Capture the cell that displays the provided text and extract its [X, Y] central coordinate. 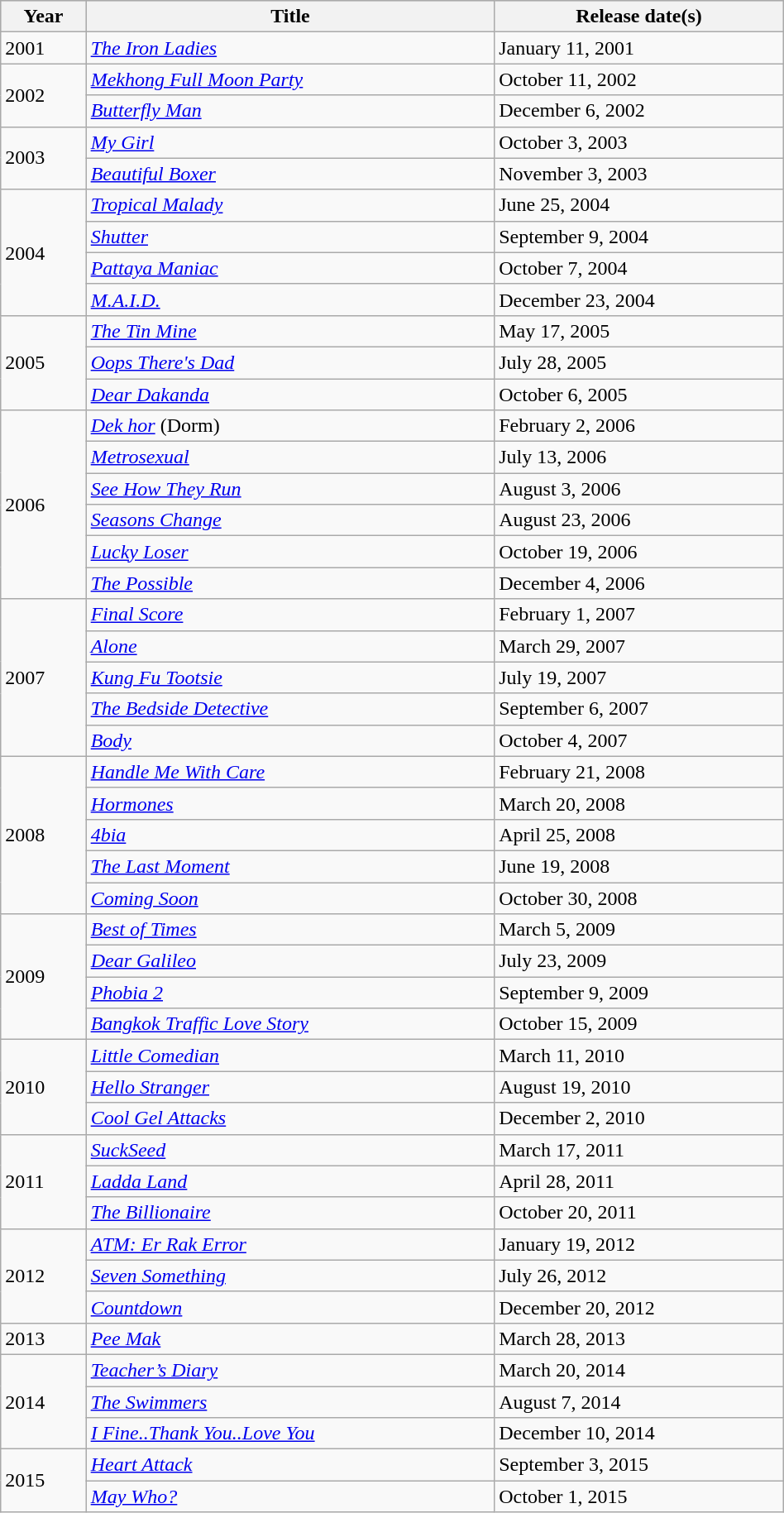
The Billionaire [290, 1213]
Pee Mak [290, 1338]
October 4, 2007 [639, 740]
2009 [43, 977]
Mekhong Full Moon Party [290, 79]
January 19, 2012 [639, 1244]
October 3, 2003 [639, 142]
May 17, 2005 [639, 331]
Coming Soon [290, 898]
Little Comedian [290, 1056]
2003 [43, 158]
2015 [43, 1481]
2001 [43, 48]
August 3, 2006 [639, 489]
ATM: Er Rak Error [290, 1244]
SuckSeed [290, 1150]
Ladda Land [290, 1181]
July 19, 2007 [639, 677]
Handle Me With Care [290, 772]
October 1, 2015 [639, 1496]
September 9, 2004 [639, 237]
April 28, 2011 [639, 1181]
M.A.I.D. [290, 299]
Heart Attack [290, 1465]
March 28, 2013 [639, 1338]
Kung Fu Tootsie [290, 677]
October 15, 2009 [639, 1024]
February 2, 2006 [639, 426]
December 4, 2006 [639, 583]
The Iron Ladies [290, 48]
September 9, 2009 [639, 993]
December 6, 2002 [639, 111]
Dear Dakanda [290, 395]
December 10, 2014 [639, 1434]
The Last Moment [290, 866]
September 3, 2015 [639, 1465]
June 25, 2004 [639, 205]
2002 [43, 95]
Phobia 2 [290, 993]
2011 [43, 1181]
2007 [43, 677]
October 20, 2011 [639, 1213]
Year [43, 17]
July 23, 2009 [639, 961]
Hello Stranger [290, 1087]
May Who? [290, 1496]
2004 [43, 252]
October 19, 2006 [639, 552]
July 28, 2005 [639, 362]
See How They Run [290, 489]
Metrosexual [290, 457]
November 3, 2003 [639, 174]
Dear Galileo [290, 961]
April 25, 2008 [639, 835]
Hormones [290, 803]
Title [290, 17]
Seven Something [290, 1276]
I Fine..Thank You..Love You [290, 1434]
January 11, 2001 [639, 48]
Cool Gel Attacks [290, 1118]
2006 [43, 505]
Pattaya Maniac [290, 268]
February 21, 2008 [639, 772]
October 6, 2005 [639, 395]
July 26, 2012 [639, 1276]
October 11, 2002 [639, 79]
The Tin Mine [290, 331]
The Possible [290, 583]
Body [290, 740]
Shutter [290, 237]
Alone [290, 646]
Dek hor (Dorm) [290, 426]
Bangkok Traffic Love Story [290, 1024]
Lucky Loser [290, 552]
December 23, 2004 [639, 299]
Seasons Change [290, 520]
The Swimmers [290, 1402]
Release date(s) [639, 17]
August 7, 2014 [639, 1402]
March 17, 2011 [639, 1150]
2008 [43, 835]
Oops There's Dad [290, 362]
The Bedside Detective [290, 709]
Tropical Malady [290, 205]
4bia [290, 835]
December 20, 2012 [639, 1307]
2010 [43, 1087]
Teacher’s Diary [290, 1370]
March 5, 2009 [639, 930]
2005 [43, 362]
October 30, 2008 [639, 898]
October 7, 2004 [639, 268]
March 20, 2014 [639, 1370]
Final Score [290, 615]
February 1, 2007 [639, 615]
March 29, 2007 [639, 646]
Countdown [290, 1307]
March 20, 2008 [639, 803]
Beautiful Boxer [290, 174]
Best of Times [290, 930]
Butterfly Man [290, 111]
September 6, 2007 [639, 709]
June 19, 2008 [639, 866]
2013 [43, 1338]
2012 [43, 1276]
2014 [43, 1401]
My Girl [290, 142]
August 23, 2006 [639, 520]
August 19, 2010 [639, 1087]
December 2, 2010 [639, 1118]
March 11, 2010 [639, 1056]
July 13, 2006 [639, 457]
